Identify which cell holds the provided text, then report its [x, y] central coordinate. 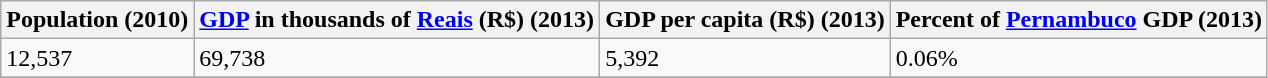
69,738 [397, 58]
5,392 [746, 58]
Percent of Pernambuco GDP (2013) [1078, 20]
GDP in thousands of Reais (R$) (2013) [397, 20]
0.06% [1078, 58]
12,537 [98, 58]
GDP per capita (R$) (2013) [746, 20]
Population (2010) [98, 20]
